Identify which cell holds the provided text, then report its [x, y] central coordinate. 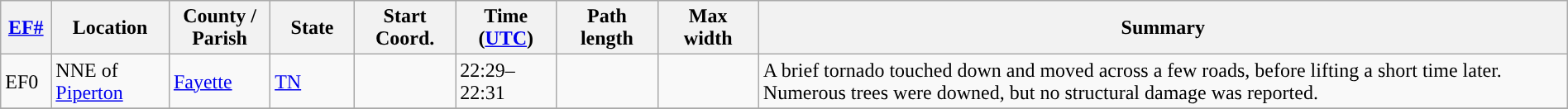
Fayette [219, 81]
Path length [607, 28]
State [313, 28]
22:29–22:31 [506, 81]
Time (UTC) [506, 28]
EF# [26, 28]
Summary [1163, 28]
Max width [708, 28]
TN [313, 81]
Location [111, 28]
EF0 [26, 81]
NNE of Piperton [111, 81]
Start Coord. [404, 28]
County / Parish [219, 28]
